Capture the cell that displays the provided text and extract its [X, Y] central coordinate. 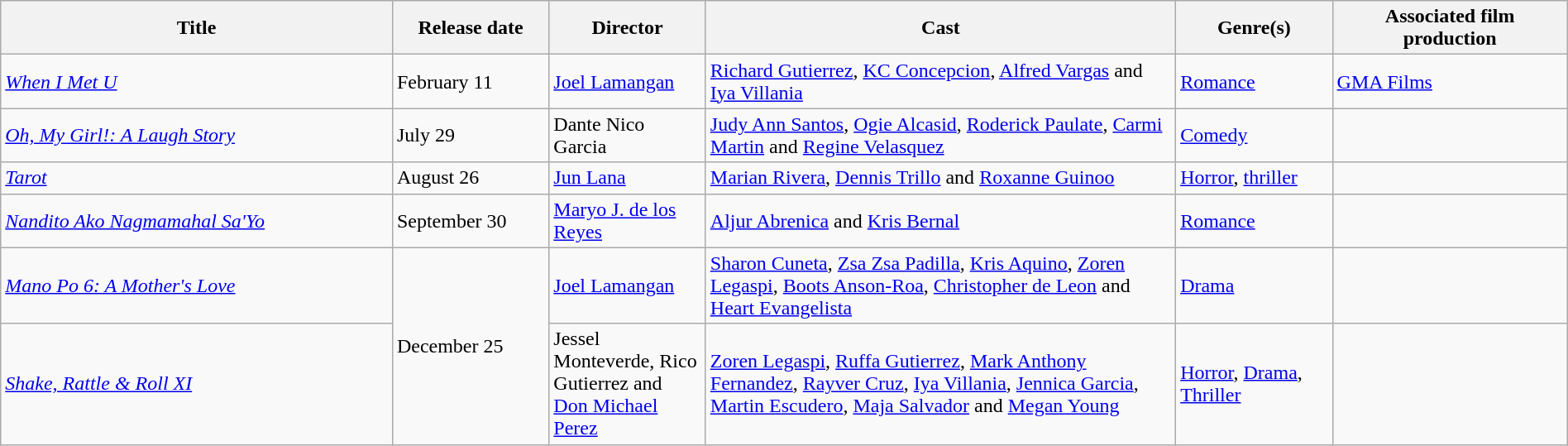
Oh, My Girl!: A Laugh Story [197, 136]
Jun Lana [627, 178]
December 25 [470, 346]
September 30 [470, 220]
Director [627, 28]
Title [197, 28]
Associated film production [1450, 28]
Release date [470, 28]
Comedy [1254, 136]
Zoren Legaspi, Ruffa Gutierrez, Mark Anthony Fernandez, Rayver Cruz, Iya Villania, Jennica Garcia, Martin Escudero, Maja Salvador and Megan Young [940, 384]
Maryo J. de los Reyes [627, 220]
August 26 [470, 178]
Shake, Rattle & Roll XI [197, 384]
Nandito Ako Nagmamahal Sa'Yo [197, 220]
Marian Rivera, Dennis Trillo and Roxanne Guinoo [940, 178]
Cast [940, 28]
Richard Gutierrez, KC Concepcion, Alfred Vargas and Iya Villania [940, 81]
When I Met U [197, 81]
Drama [1254, 285]
Tarot [197, 178]
Genre(s) [1254, 28]
Sharon Cuneta, Zsa Zsa Padilla, Kris Aquino, Zoren Legaspi, Boots Anson-Roa, Christopher de Leon and Heart Evangelista [940, 285]
Judy Ann Santos, Ogie Alcasid, Roderick Paulate, Carmi Martin and Regine Velasquez [940, 136]
February 11 [470, 81]
July 29 [470, 136]
Aljur Abrenica and Kris Bernal [940, 220]
Mano Po 6: A Mother's Love [197, 285]
Jessel Monteverde, Rico Gutierrez and Don Michael Perez [627, 384]
GMA Films [1450, 81]
Horror, Drama, Thriller [1254, 384]
Dante Nico Garcia [627, 136]
Horror, thriller [1254, 178]
